Return the [X, Y] coordinate for the center point of the cell that contains the specified text.  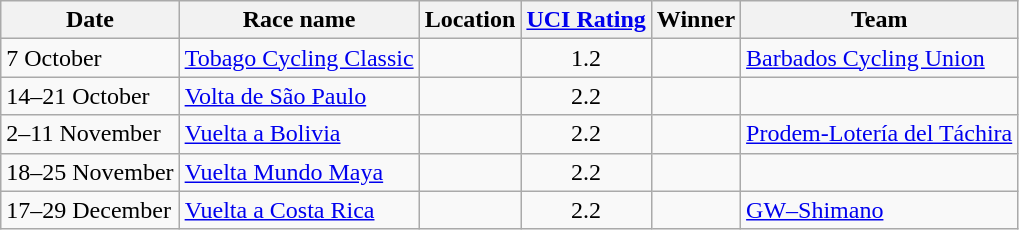
Race name [299, 20]
Team [880, 20]
Tobago Cycling Classic [299, 58]
Vuelta Mundo Maya [299, 172]
UCI Rating [586, 20]
Prodem-Lotería del Táchira [880, 134]
Barbados Cycling Union [880, 58]
17–29 December [90, 210]
2–11 November [90, 134]
7 October [90, 58]
Winner [696, 20]
Volta de São Paulo [299, 96]
1.2 [586, 58]
Location [470, 20]
Vuelta a Costa Rica [299, 210]
14–21 October [90, 96]
Date [90, 20]
GW–Shimano [880, 210]
18–25 November [90, 172]
Vuelta a Bolivia [299, 134]
